Find where the given text appears and provide that cell's center as (x, y) coordinate. 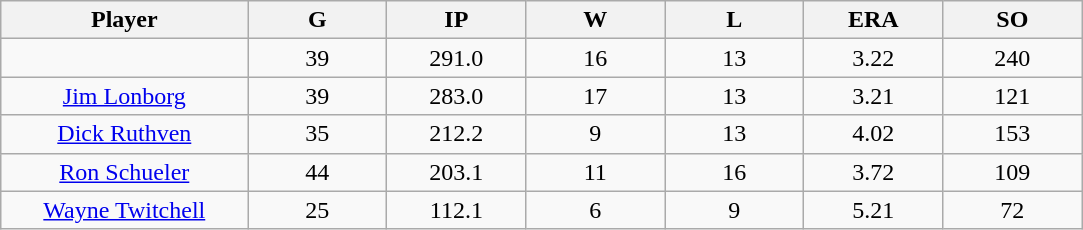
212.2 (456, 134)
ERA (874, 20)
44 (318, 172)
72 (1012, 210)
3.21 (874, 96)
3.22 (874, 58)
3.72 (874, 172)
25 (318, 210)
291.0 (456, 58)
203.1 (456, 172)
Dick Ruthven (124, 134)
IP (456, 20)
Player (124, 20)
SO (1012, 20)
240 (1012, 58)
17 (596, 96)
109 (1012, 172)
4.02 (874, 134)
5.21 (874, 210)
6 (596, 210)
Ron Schueler (124, 172)
121 (1012, 96)
L (734, 20)
Jim Lonborg (124, 96)
Wayne Twitchell (124, 210)
283.0 (456, 96)
112.1 (456, 210)
153 (1012, 134)
11 (596, 172)
W (596, 20)
G (318, 20)
35 (318, 134)
